Return [X, Y] of the center of cell containing provided text 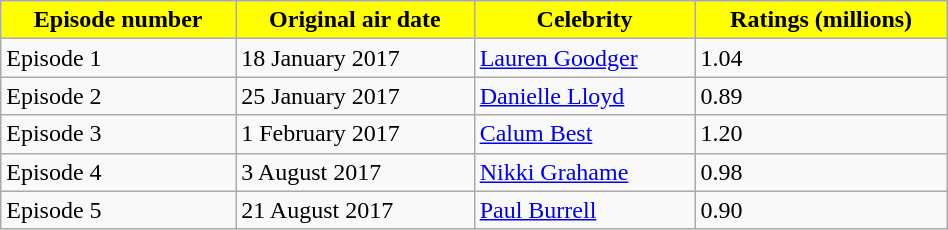
Lauren Goodger [584, 58]
Episode number [118, 20]
Nikki Grahame [584, 172]
25 January 2017 [356, 96]
Ratings (millions) [821, 20]
Episode 4 [118, 172]
Paul Burrell [584, 210]
18 January 2017 [356, 58]
Episode 2 [118, 96]
0.89 [821, 96]
Episode 3 [118, 134]
Danielle Lloyd [584, 96]
1 February 2017 [356, 134]
Original air date [356, 20]
Episode 5 [118, 210]
21 August 2017 [356, 210]
Episode 1 [118, 58]
1.04 [821, 58]
Celebrity [584, 20]
1.20 [821, 134]
Calum Best [584, 134]
0.90 [821, 210]
3 August 2017 [356, 172]
0.98 [821, 172]
